Return [X, Y] of the center of cell containing provided text 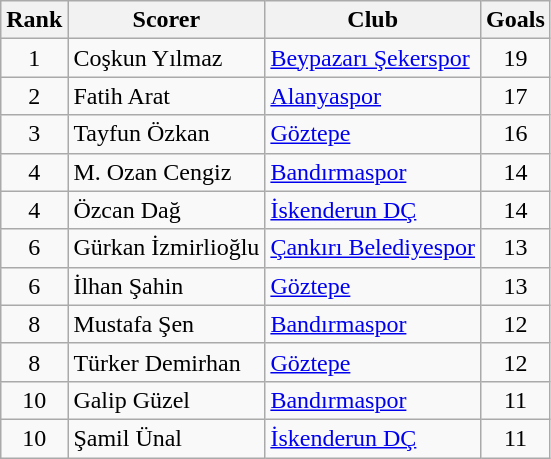
Çankırı Belediyespor [373, 248]
Türker Demirhan [166, 362]
17 [516, 96]
1 [34, 58]
Club [373, 20]
Goals [516, 20]
Özcan Dağ [166, 210]
Alanyaspor [373, 96]
Scorer [166, 20]
Fatih Arat [166, 96]
16 [516, 134]
Rank [34, 20]
3 [34, 134]
Galip Güzel [166, 400]
19 [516, 58]
Coşkun Yılmaz [166, 58]
M. Ozan Cengiz [166, 172]
Tayfun Özkan [166, 134]
Gürkan İzmirlioğlu [166, 248]
Mustafa Şen [166, 324]
İlhan Şahin [166, 286]
2 [34, 96]
Beypazarı Şekerspor [373, 58]
Şamil Ünal [166, 438]
